Pinpoint the cell where the given text exists, returning its (x, y) midpoint coordinate. 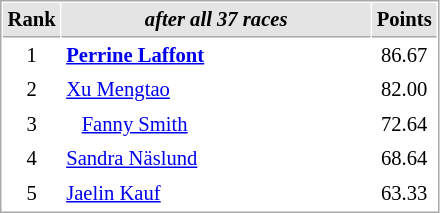
Rank (32, 20)
4 (32, 158)
63.33 (404, 194)
after all 37 races (216, 20)
Fanny Smith (216, 124)
2 (32, 90)
Points (404, 20)
68.64 (404, 158)
86.67 (404, 56)
3 (32, 124)
Perrine Laffont (216, 56)
Xu Mengtao (216, 90)
1 (32, 56)
72.64 (404, 124)
Jaelin Kauf (216, 194)
Sandra Näslund (216, 158)
5 (32, 194)
82.00 (404, 90)
